Output the (X, Y) coordinate of the center of the cell containing the given text.  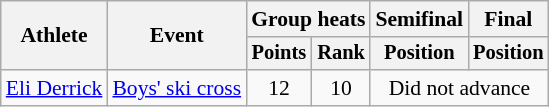
12 (279, 88)
Semifinal (419, 19)
10 (342, 88)
Event (176, 36)
Boys' ski cross (176, 88)
Athlete (54, 36)
Points (279, 54)
Did not advance (459, 88)
Eli Derrick (54, 88)
Rank (342, 54)
Group heats (308, 19)
Final (508, 19)
